Detect which cell encompasses the target text, then output its (x, y) center coordinate. 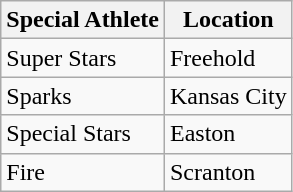
Easton (228, 134)
Sparks (83, 96)
Kansas City (228, 96)
Scranton (228, 172)
Fire (83, 172)
Super Stars (83, 58)
Location (228, 20)
Special Stars (83, 134)
Special Athlete (83, 20)
Freehold (228, 58)
